Return [X, Y] of the center of cell containing provided text 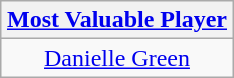
Most Valuable Player [116, 20]
Danielle Green [116, 58]
